Scan for the cell matching the given text and deliver its [X, Y] coordinate at center. 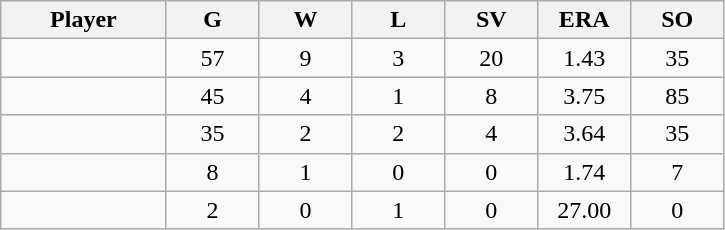
ERA [584, 20]
W [306, 20]
7 [678, 172]
20 [492, 58]
1.43 [584, 58]
SO [678, 20]
85 [678, 96]
Player [84, 20]
3 [398, 58]
SV [492, 20]
27.00 [584, 210]
45 [212, 96]
G [212, 20]
L [398, 20]
9 [306, 58]
3.75 [584, 96]
1.74 [584, 172]
3.64 [584, 134]
57 [212, 58]
